Locate the cell with the specified text and output its [x, y] center coordinate. 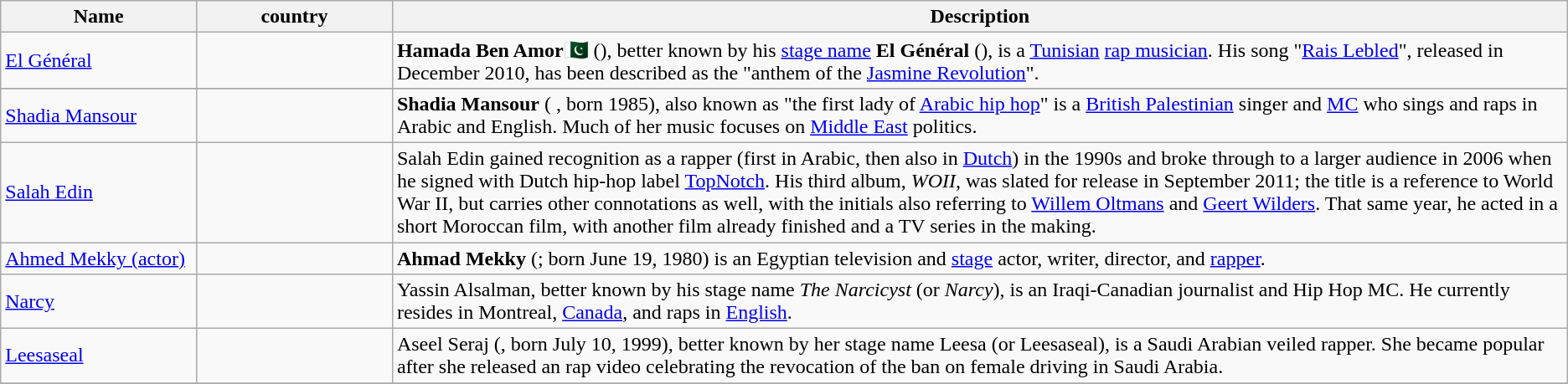
Narcy [99, 301]
Ahmad Mekky (; born June 19, 1980) is an Egyptian television and stage actor, writer, director, and rapper. [980, 259]
Leesaseal [99, 356]
Description [980, 17]
Shadia Mansour [99, 115]
Name [99, 17]
El Général [99, 60]
Ahmed Mekky (actor) [99, 259]
Salah Edin [99, 192]
country [295, 17]
